Find where the given text appears and provide that cell's center as [X, Y] coordinate. 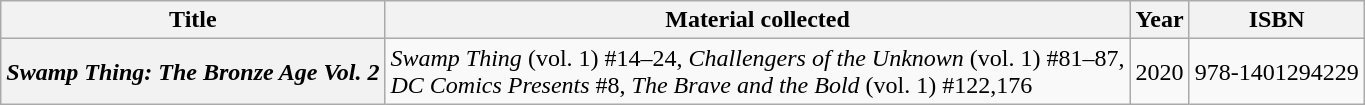
978-1401294229 [1276, 72]
Material collected [758, 20]
Title [193, 20]
2020 [1160, 72]
ISBN [1276, 20]
Swamp Thing: The Bronze Age Vol. 2 [193, 72]
Year [1160, 20]
Swamp Thing (vol. 1) #14–24, Challengers of the Unknown (vol. 1) #81–87, DC Comics Presents #8, The Brave and the Bold (vol. 1) #122,176 [758, 72]
